Find where the given text appears and provide that cell's center as [x, y] coordinate. 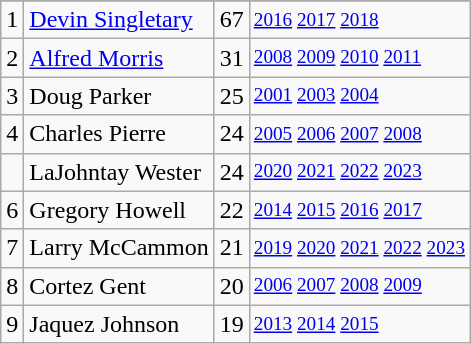
2014 2015 2016 2017 [359, 210]
Devin Singletary [119, 20]
19 [232, 324]
7 [12, 248]
Larry McCammon [119, 248]
2019 2020 2021 2022 2023 [359, 248]
Gregory Howell [119, 210]
4 [12, 134]
2001 2003 2004 [359, 96]
2005 2006 2007 2008 [359, 134]
Charles Pierre [119, 134]
20 [232, 286]
8 [12, 286]
25 [232, 96]
3 [12, 96]
22 [232, 210]
31 [232, 58]
2013 2014 2015 [359, 324]
LaJohntay Wester [119, 172]
21 [232, 248]
2016 2017 2018 [359, 20]
Doug Parker [119, 96]
2008 2009 2010 2011 [359, 58]
2006 2007 2008 2009 [359, 286]
2020 2021 2022 2023 [359, 172]
67 [232, 20]
9 [12, 324]
Alfred Morris [119, 58]
Jaquez Johnson [119, 324]
Cortez Gent [119, 286]
1 [12, 20]
6 [12, 210]
2 [12, 58]
